Determine the (X, Y) coordinate at the center of the cell enclosing the given text.  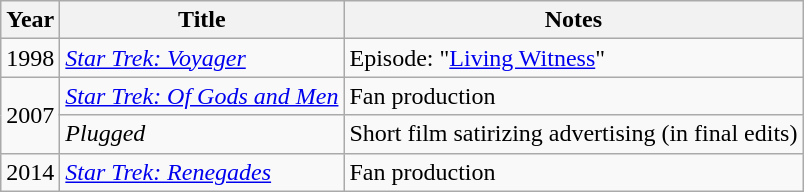
Star Trek: Of Gods and Men (202, 96)
Year (30, 20)
Notes (574, 20)
Short film satirizing advertising (in final edits) (574, 134)
Title (202, 20)
2007 (30, 115)
Star Trek: Renegades (202, 172)
Plugged (202, 134)
1998 (30, 58)
Star Trek: Voyager (202, 58)
Episode: "Living Witness" (574, 58)
2014 (30, 172)
